Output the (x, y) coordinate of the center of the cell containing the given text.  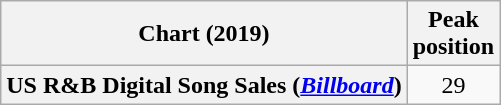
29 (453, 85)
Chart (2019) (204, 34)
US R&B Digital Song Sales (Billboard) (204, 85)
Peakposition (453, 34)
